Extract the (x, y) coordinate from the center of the cell holding the provided text.  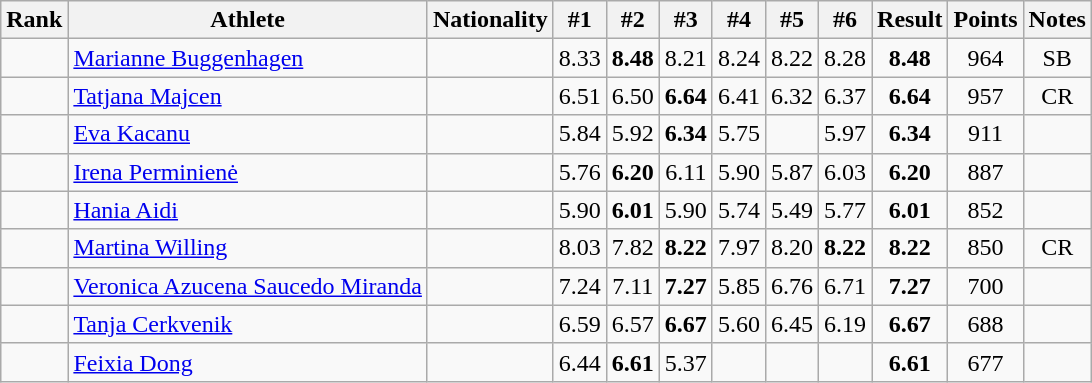
677 (986, 362)
887 (986, 172)
7.97 (738, 248)
6.19 (844, 324)
Athlete (248, 20)
852 (986, 210)
#5 (792, 20)
Eva Kacanu (248, 134)
#6 (844, 20)
5.84 (580, 134)
5.76 (580, 172)
5.49 (792, 210)
8.24 (738, 58)
6.50 (632, 96)
6.32 (792, 96)
850 (986, 248)
8.03 (580, 248)
5.37 (686, 362)
688 (986, 324)
5.74 (738, 210)
5.77 (844, 210)
Rank (34, 20)
8.28 (844, 58)
6.51 (580, 96)
957 (986, 96)
5.92 (632, 134)
#1 (580, 20)
5.75 (738, 134)
Tatjana Majcen (248, 96)
Irena Perminienė (248, 172)
Marianne Buggenhagen (248, 58)
Martina Willing (248, 248)
8.21 (686, 58)
6.76 (792, 286)
7.11 (632, 286)
964 (986, 58)
#4 (738, 20)
8.33 (580, 58)
6.71 (844, 286)
6.44 (580, 362)
#2 (632, 20)
6.45 (792, 324)
Hania Aidi (248, 210)
5.87 (792, 172)
8.20 (792, 248)
6.57 (632, 324)
#3 (686, 20)
5.85 (738, 286)
7.82 (632, 248)
5.97 (844, 134)
SB (1057, 58)
911 (986, 134)
Result (910, 20)
Points (986, 20)
6.59 (580, 324)
Nationality (490, 20)
6.03 (844, 172)
6.11 (686, 172)
Tanja Cerkvenik (248, 324)
6.41 (738, 96)
5.60 (738, 324)
7.24 (580, 286)
Feixia Dong (248, 362)
6.37 (844, 96)
Notes (1057, 20)
700 (986, 286)
Veronica Azucena Saucedo Miranda (248, 286)
